Return (X, Y) of the center of cell containing provided text 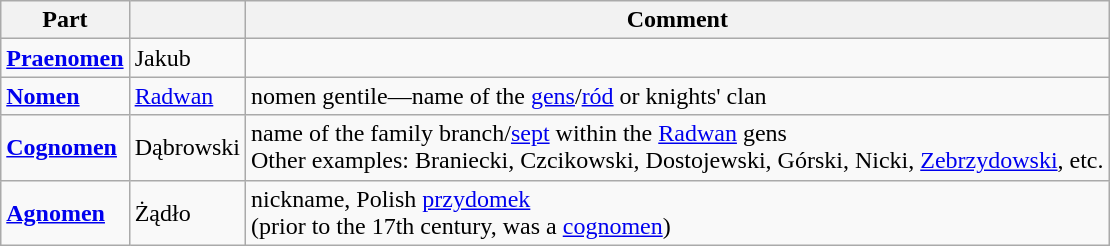
Radwan (187, 96)
nomen gentile—name of the gens/ród or knights' clan (678, 96)
Cognomen (65, 148)
Part (65, 20)
Comment (678, 20)
Praenomen (65, 58)
Dąbrowski (187, 148)
Jakub (187, 58)
name of the family branch/sept within the Radwan gensOther examples: Braniecki, Czcikowski, Dostojewski, Górski, Nicki, Zebrzydowski, etc. (678, 148)
nickname, Polish przydomek(prior to the 17th century, was a cognomen) (678, 212)
Nomen (65, 96)
Żądło (187, 212)
Agnomen (65, 212)
